Detect which cell encompasses the target text, then output its [X, Y] center coordinate. 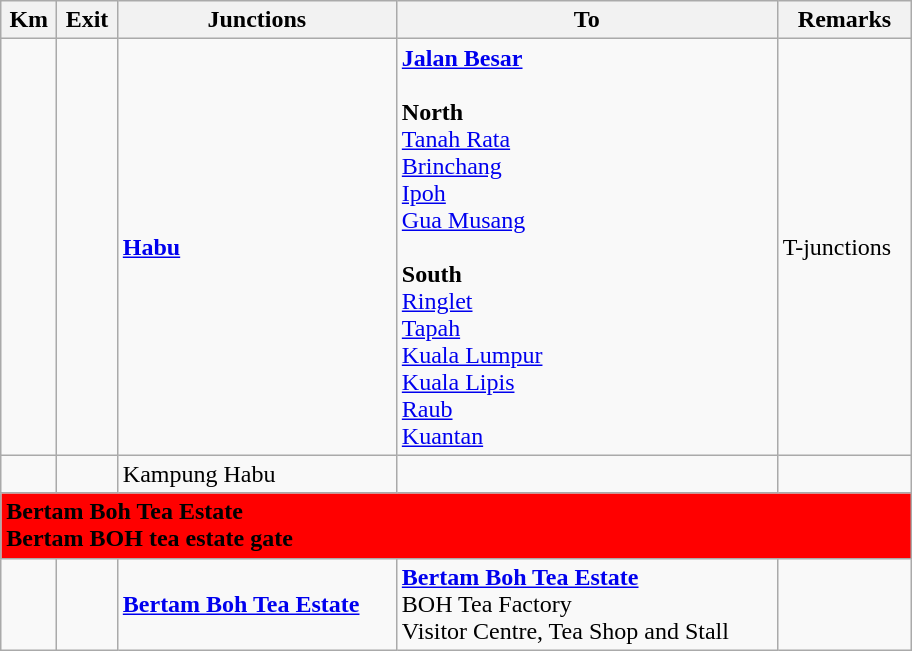
Remarks [844, 20]
Habu [256, 247]
Bertam Boh Tea EstateBertam BOH tea estate gate [456, 526]
Bertam Boh Tea Estate [256, 604]
Km [29, 20]
Junctions [256, 20]
T-junctions [844, 247]
Jalan BesarNorth Tanah Rata Brinchang Ipoh Gua MusangSouth Ringlet Tapah Kuala Lumpur Kuala Lipis Raub Kuantan [586, 247]
Kampung Habu [256, 474]
To [586, 20]
Bertam Boh Tea EstateBOH Tea FactoryVisitor Centre, Tea Shop and Stall [586, 604]
Exit [88, 20]
